From the cell containing the given text, extract its center point as [x, y] coordinate. 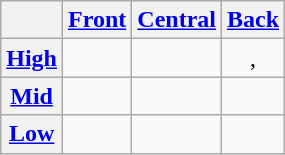
Low [32, 134]
Back [254, 20]
Mid [32, 96]
High [32, 58]
Central [177, 20]
Front [98, 20]
, [254, 58]
